Provide the [x, y] coordinate of the cell's center where the given text is located.  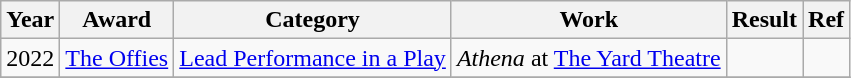
2022 [30, 58]
Year [30, 20]
Result [764, 20]
The Offies [117, 58]
Category [313, 20]
Lead Performance in a Play [313, 58]
Work [588, 20]
Ref [826, 20]
Award [117, 20]
Athena at The Yard Theatre [588, 58]
